Scan for the cell matching the given text and deliver its [X, Y] coordinate at center. 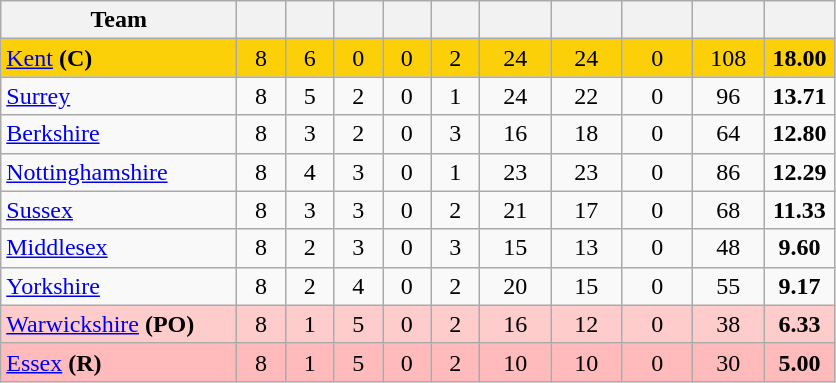
30 [728, 362]
Sussex [119, 210]
Berkshire [119, 134]
13 [586, 248]
Essex (R) [119, 362]
12 [586, 324]
68 [728, 210]
20 [516, 286]
18 [586, 134]
Nottinghamshire [119, 172]
108 [728, 58]
Middlesex [119, 248]
9.60 [800, 248]
6 [310, 58]
86 [728, 172]
12.80 [800, 134]
18.00 [800, 58]
11.33 [800, 210]
17 [586, 210]
12.29 [800, 172]
48 [728, 248]
Team [119, 20]
Kent (C) [119, 58]
5.00 [800, 362]
9.17 [800, 286]
22 [586, 96]
13.71 [800, 96]
Surrey [119, 96]
96 [728, 96]
38 [728, 324]
Yorkshire [119, 286]
Warwickshire (PO) [119, 324]
64 [728, 134]
55 [728, 286]
6.33 [800, 324]
21 [516, 210]
